Pinpoint the cell where the given text exists, returning its [X, Y] midpoint coordinate. 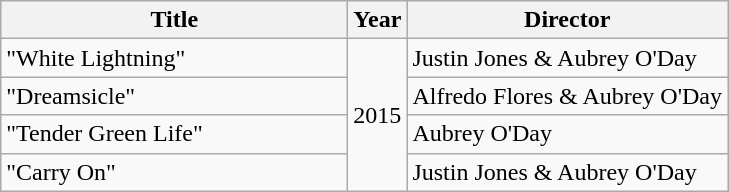
2015 [378, 115]
"Dreamsicle" [174, 96]
"White Lightning" [174, 58]
Alfredo Flores & Aubrey O'Day [568, 96]
Aubrey O'Day [568, 134]
"Carry On" [174, 172]
Title [174, 20]
Year [378, 20]
"Tender Green Life" [174, 134]
Director [568, 20]
